Scan for the cell matching the given text and deliver its (x, y) coordinate at center. 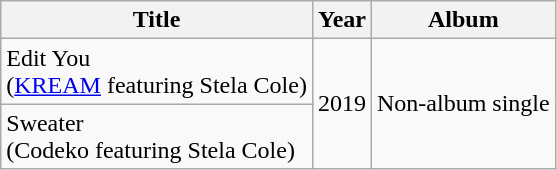
Album (463, 20)
Title (157, 20)
Edit You(KREAM featuring Stela Cole) (157, 72)
Sweater(Codeko featuring Stela Cole) (157, 136)
Non-album single (463, 104)
Year (342, 20)
2019 (342, 104)
